Return (X, Y) of the center of cell containing provided text 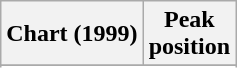
Chart (1999) (72, 34)
Peakposition (189, 34)
